Scan for the cell matching the given text and deliver its [x, y] coordinate at center. 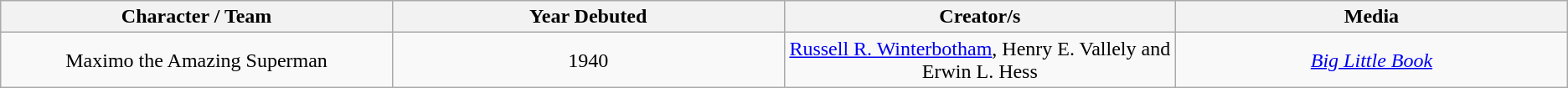
Character / Team [197, 17]
Big Little Book [1372, 60]
1940 [588, 60]
Creator/s [980, 17]
Media [1372, 17]
Russell R. Winterbotham, Henry E. Vallely and Erwin L. Hess [980, 60]
Year Debuted [588, 17]
Maximo the Amazing Superman [197, 60]
